Locate the cell with the specified text and output its [X, Y] center coordinate. 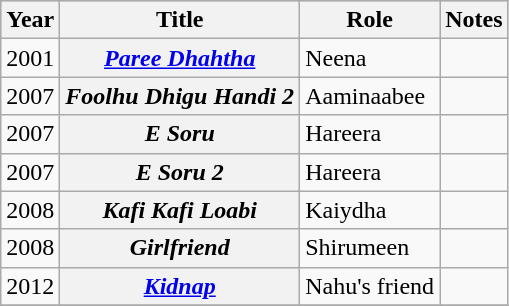
Girlfriend [180, 248]
Neena [370, 58]
Aaminaabee [370, 96]
Role [370, 20]
Foolhu Dhigu Handi 2 [180, 96]
Notes [474, 20]
2012 [30, 286]
Paree Dhahtha [180, 58]
Kaiydha [370, 210]
2001 [30, 58]
Year [30, 20]
Kafi Kafi Loabi [180, 210]
Nahu's friend [370, 286]
Shirumeen [370, 248]
E Soru 2 [180, 172]
Kidnap [180, 286]
E Soru [180, 134]
Title [180, 20]
